Locate the cell with the specified text and output its (x, y) center coordinate. 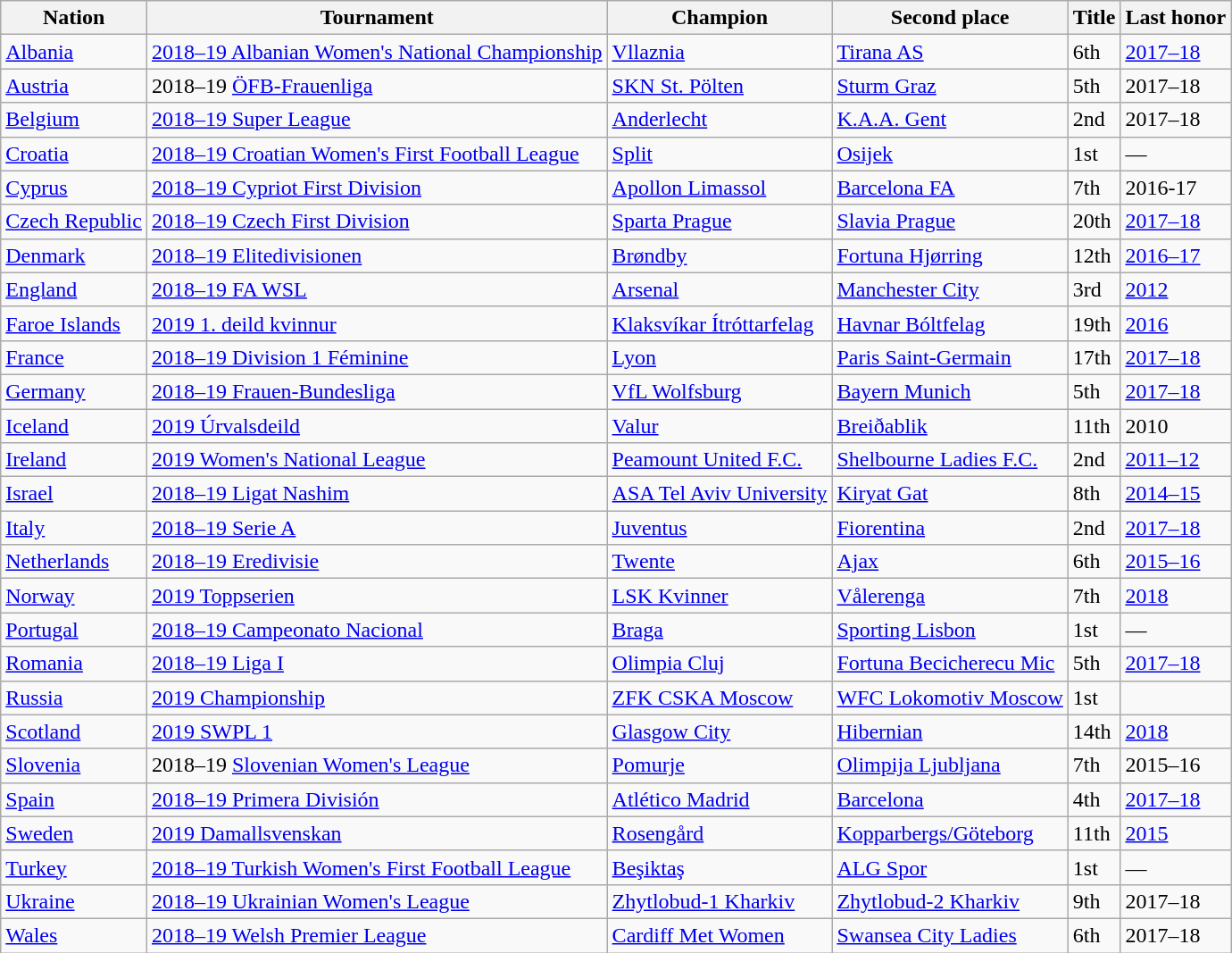
Peamount United F.C. (720, 460)
2018–19 Serie A (377, 528)
Havnar Bóltfelag (950, 323)
14th (1095, 731)
Iceland (74, 426)
20th (1095, 222)
12th (1095, 255)
ZFK CSKA Moscow (720, 698)
2015 (1176, 833)
Olimpija Ljubljana (950, 765)
2018–19 Campeonato Nacional (377, 630)
2016-17 (1176, 188)
Tournament (377, 18)
Second place (950, 18)
8th (1095, 494)
Vllaznia (720, 52)
2018–19 ÖFB-Frauenliga (377, 86)
Czech Republic (74, 222)
Lyon (720, 357)
France (74, 357)
Italy (74, 528)
Last honor (1176, 18)
Germany (74, 391)
2019 Toppserien (377, 596)
Beşiktaş (720, 867)
Zhytlobud-1 Kharkiv (720, 901)
Shelbourne Ladies F.C. (950, 460)
2016–17 (1176, 255)
Denmark (74, 255)
2019 Damallsvenskan (377, 833)
2018–19 Elitedivisionen (377, 255)
Cardiff Met Women (720, 935)
Juventus (720, 528)
2018–19 Albanian Women's National Championship (377, 52)
SKN St. Pölten (720, 86)
VfL Wolfsburg (720, 391)
Nation (74, 18)
2018–19 Ligat Nashim (377, 494)
Braga (720, 630)
Arsenal (720, 289)
Scotland (74, 731)
ALG Spor (950, 867)
Fiorentina (950, 528)
Breiðablik (950, 426)
Ireland (74, 460)
K.A.A. Gent (950, 120)
2018–19 Slovenian Women's League (377, 765)
Split (720, 154)
2019 SWPL 1 (377, 731)
Fortuna Hjørring (950, 255)
Zhytlobud-2 Kharkiv (950, 901)
2018–19 Cypriot First Division (377, 188)
Romania (74, 664)
Portugal (74, 630)
17th (1095, 357)
2016 (1176, 323)
Champion (720, 18)
2019 Úrvalsdeild (377, 426)
Sweden (74, 833)
Glasgow City (720, 731)
Israel (74, 494)
2018–19 Liga I (377, 664)
Apollon Limassol (720, 188)
ASA Tel Aviv University (720, 494)
2018–19 Welsh Premier League (377, 935)
3rd (1095, 289)
2019 Women's National League (377, 460)
Swansea City Ladies (950, 935)
Albania (74, 52)
Barcelona (950, 799)
Faroe Islands (74, 323)
Netherlands (74, 562)
England (74, 289)
2018–19 Primera División (377, 799)
2014–15 (1176, 494)
Paris Saint-Germain (950, 357)
Osijek (950, 154)
Kiryat Gat (950, 494)
Hibernian (950, 731)
Pomurje (720, 765)
Russia (74, 698)
Ajax (950, 562)
Valur (720, 426)
Bayern Munich (950, 391)
Sparta Prague (720, 222)
LSK Kvinner (720, 596)
19th (1095, 323)
9th (1095, 901)
Title (1095, 18)
2018–19 Frauen-Bundesliga (377, 391)
Turkey (74, 867)
Slovenia (74, 765)
2019 Championship (377, 698)
2019 1. deild kvinnur (377, 323)
Olimpia Cluj (720, 664)
2018–19 Croatian Women's First Football League (377, 154)
Fortuna Becicherecu Mic (950, 664)
2018–19 Ukrainian Women's League (377, 901)
Barcelona FA (950, 188)
Manchester City (950, 289)
Brøndby (720, 255)
Ukraine (74, 901)
Croatia (74, 154)
2010 (1176, 426)
Vålerenga (950, 596)
Twente (720, 562)
Tirana AS (950, 52)
Rosengård (720, 833)
Slavia Prague (950, 222)
2018–19 Czech First Division (377, 222)
2018–19 Super League (377, 120)
2018–19 Turkish Women's First Football League (377, 867)
2018–19 Division 1 Féminine (377, 357)
Norway (74, 596)
Wales (74, 935)
Klaksvíkar Ítróttarfelag (720, 323)
Sporting Lisbon (950, 630)
Kopparbergs/Göteborg (950, 833)
Anderlecht (720, 120)
2018–19 FA WSL (377, 289)
Belgium (74, 120)
2018–19 Eredivisie (377, 562)
Cyprus (74, 188)
2011–12 (1176, 460)
Austria (74, 86)
Atlético Madrid (720, 799)
2012 (1176, 289)
WFC Lokomotiv Moscow (950, 698)
4th (1095, 799)
Spain (74, 799)
Sturm Graz (950, 86)
